Determine the (X, Y) coordinate at the center of the cell enclosing the given text.  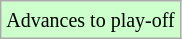
Advances to play-off (90, 20)
